Find where the given text appears and provide that cell's center as (X, Y) coordinate. 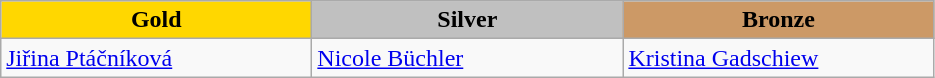
Gold (156, 20)
Silver (468, 20)
Bronze (778, 20)
Kristina Gadschiew (778, 58)
Jiřina Ptáčníková (156, 58)
Nicole Büchler (468, 58)
